Identify which cell holds the provided text, then report its [x, y] central coordinate. 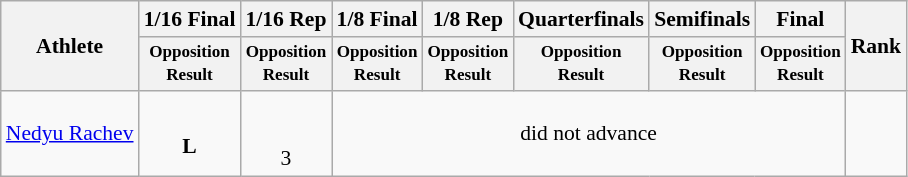
Nedyu Rachev [70, 134]
L [190, 134]
3 [286, 134]
Quarterfinals [581, 19]
did not advance [589, 134]
Final [800, 19]
Athlete [70, 46]
1/16 Rep [286, 19]
Rank [876, 46]
Semifinals [702, 19]
1/8 Rep [468, 19]
1/8 Final [378, 19]
1/16 Final [190, 19]
